Determine the [x, y] coordinate at the center of the cell enclosing the given text.  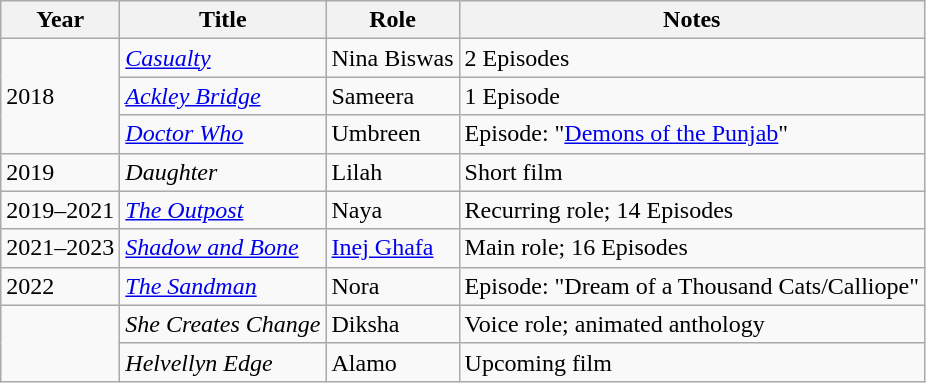
Role [392, 20]
Alamo [392, 362]
Diksha [392, 324]
Episode: "Demons of the Punjab" [692, 134]
Notes [692, 20]
2018 [60, 96]
Naya [392, 210]
Voice role; animated anthology [692, 324]
Main role; 16 Episodes [692, 248]
1 Episode [692, 96]
Short film [692, 172]
2 Episodes [692, 58]
Shadow and Bone [223, 248]
2022 [60, 286]
Upcoming film [692, 362]
Ackley Bridge [223, 96]
The Outpost [223, 210]
Doctor Who [223, 134]
Lilah [392, 172]
Casualty [223, 58]
Inej Ghafa [392, 248]
The Sandman [223, 286]
Title [223, 20]
Sameera [392, 96]
2019 [60, 172]
2019–2021 [60, 210]
Recurring role; 14 Episodes [692, 210]
Episode: "Dream of a Thousand Cats/Calliope" [692, 286]
Nora [392, 286]
2021–2023 [60, 248]
Nina Biswas [392, 58]
Umbreen [392, 134]
Daughter [223, 172]
Year [60, 20]
She Creates Change [223, 324]
Helvellyn Edge [223, 362]
